Return (x, y) of the center of cell containing provided text 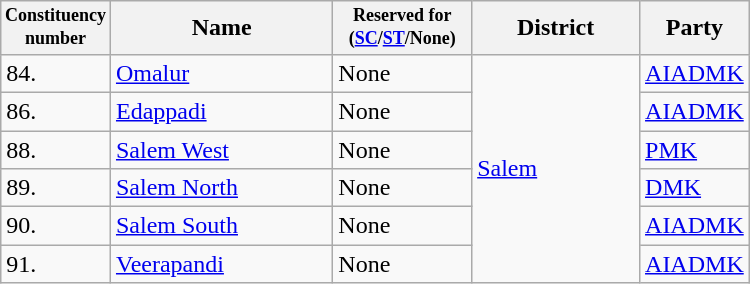
Veerapandi (221, 264)
PMK (695, 150)
91. (56, 264)
Salem West (221, 150)
Name (221, 28)
Salem (556, 168)
88. (56, 150)
89. (56, 188)
Salem South (221, 226)
90. (56, 226)
District (556, 28)
Party (695, 28)
Reserved for (SC/ST/None) (402, 28)
Salem North (221, 188)
Omalur (221, 73)
86. (56, 111)
84. (56, 73)
Constituency number (56, 28)
Edappadi (221, 111)
DMK (695, 188)
